Identify which cell holds the provided text, then report its (X, Y) central coordinate. 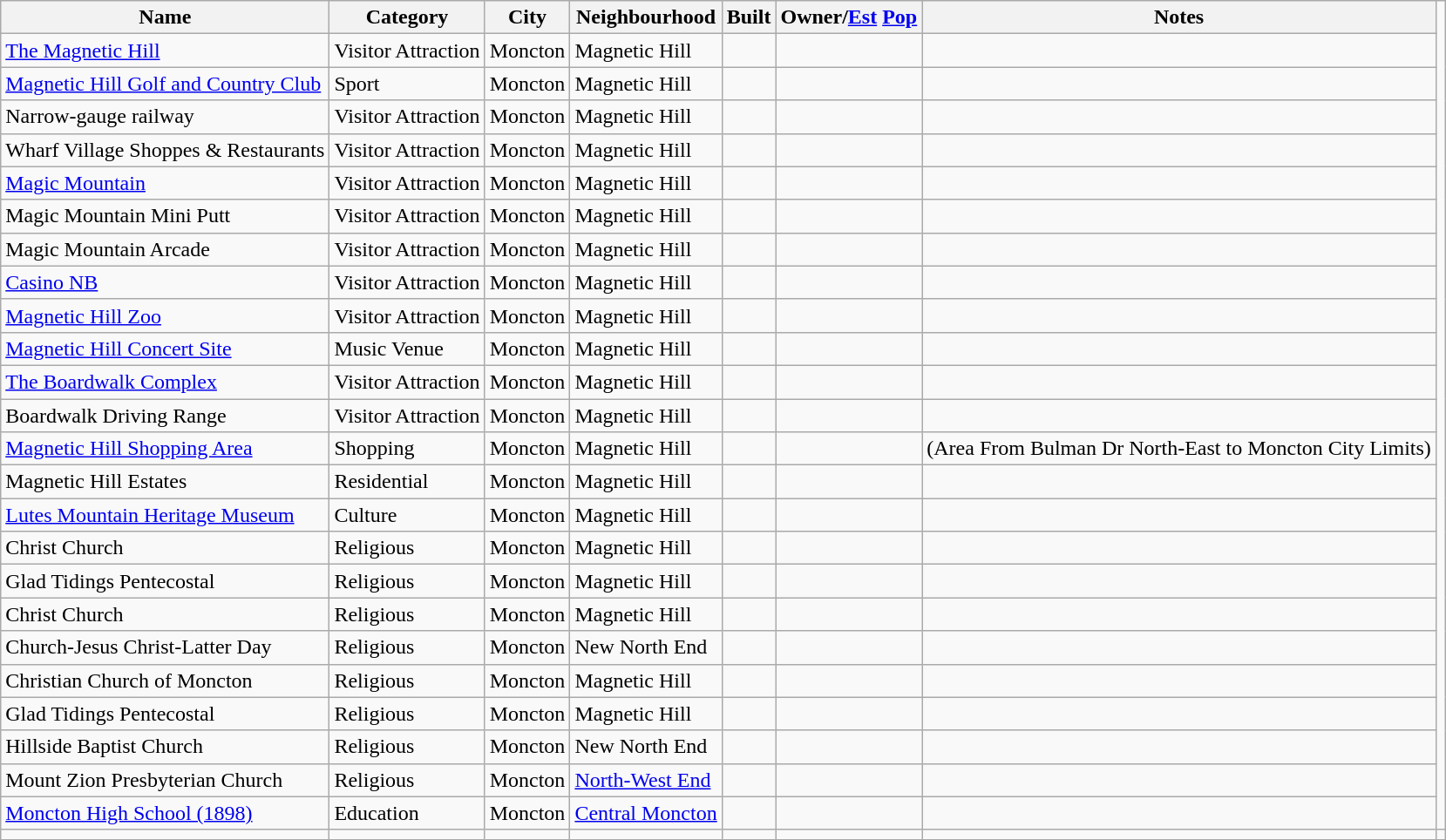
Boardwalk Driving Range (166, 416)
Culture (407, 515)
Neighbourhood (646, 17)
The Boardwalk Complex (166, 382)
Moncton High School (1898) (166, 813)
Magnetic Hill Concert Site (166, 349)
Music Venue (407, 349)
Mount Zion Presbyterian Church (166, 780)
Owner/Est Pop (849, 17)
Casino NB (166, 282)
Narrow-gauge railway (166, 117)
Magnetic Hill Shopping Area (166, 449)
Lutes Mountain Heritage Museum (166, 515)
Hillside Baptist Church (166, 747)
Magnetic Hill Zoo (166, 315)
North-West End (646, 780)
Name (166, 17)
Wharf Village Shoppes & Restaurants (166, 150)
Church-Jesus Christ-Latter Day (166, 647)
Magic Mountain Mini Putt (166, 216)
Category (407, 17)
Magnetic Hill Golf and Country Club (166, 84)
Shopping (407, 449)
City (527, 17)
Built (749, 17)
Sport (407, 84)
Notes (1179, 17)
Magnetic Hill Estates (166, 482)
(Area From Bulman Dr North-East to Moncton City Limits) (1179, 449)
Magic Mountain (166, 183)
Christian Church of Moncton (166, 681)
The Magnetic Hill (166, 51)
Magic Mountain Arcade (166, 249)
Education (407, 813)
Central Moncton (646, 813)
Residential (407, 482)
